Return the (x, y) coordinate for the center point of the cell that contains the specified text.  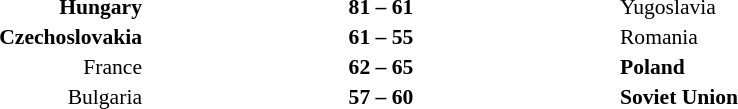
62 – 65 (381, 67)
61 – 55 (381, 37)
